Return the (x, y) coordinate for the center point of the cell that contains the specified text.  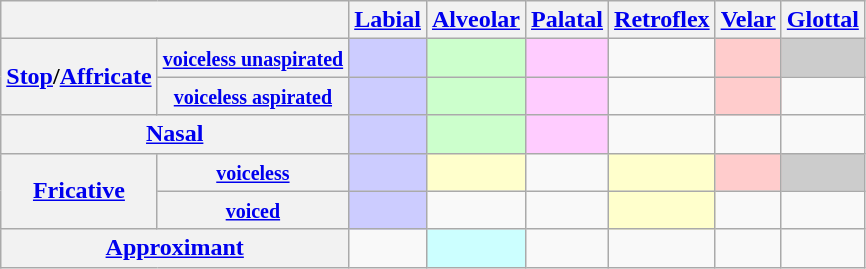
Approximant (175, 248)
Fricative (79, 191)
Glottal (822, 20)
voiceless (253, 172)
voiceless aspirated (253, 96)
Alveolar (476, 20)
Velar (748, 20)
Nasal (175, 134)
Stop/Affricate (79, 77)
voiceless unaspirated (253, 58)
Retroflex (662, 20)
voiced (253, 210)
Labial (388, 20)
Palatal (566, 20)
